Return [X, Y] of the center of cell containing provided text 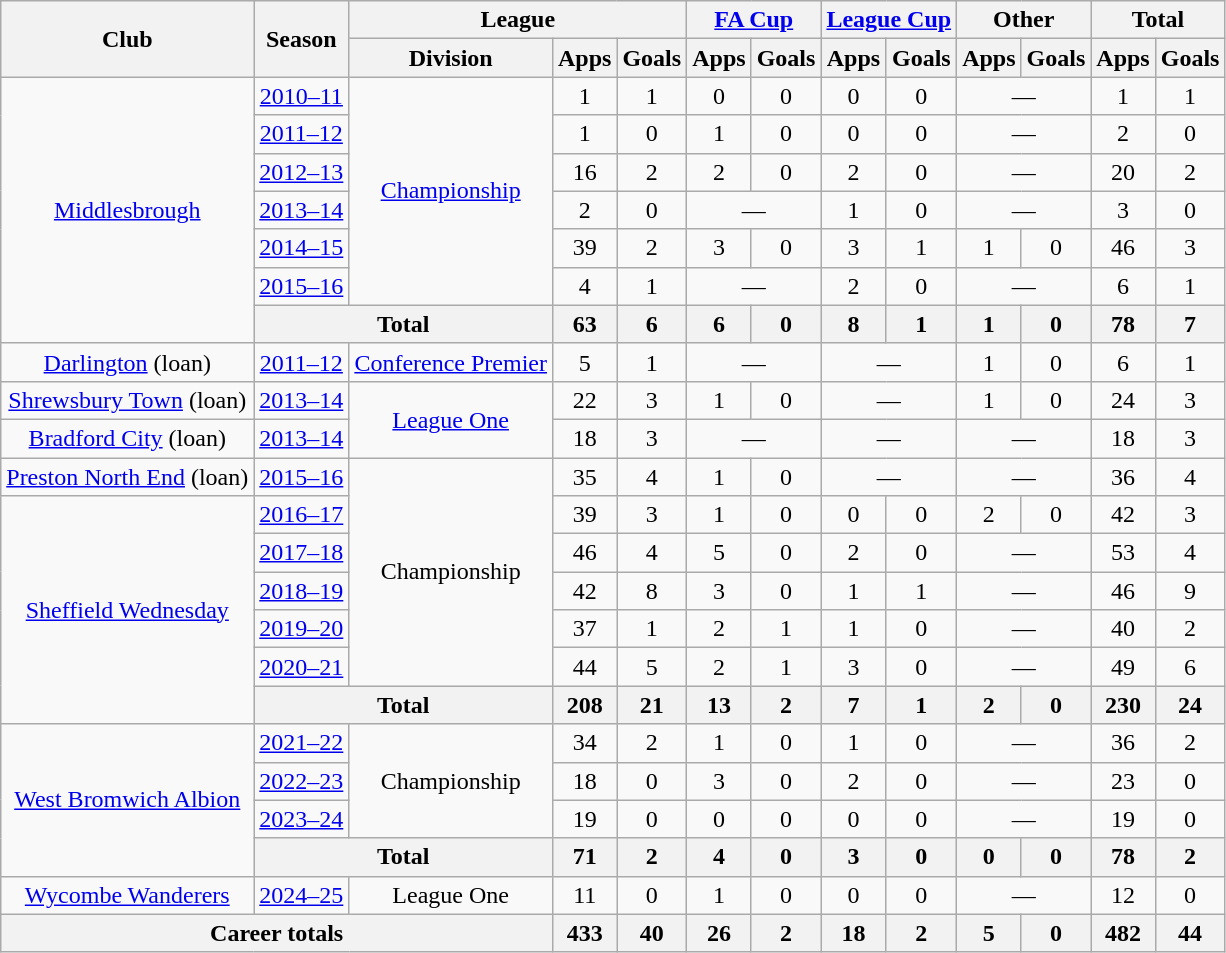
Conference Premier [451, 362]
2018–19 [302, 591]
2019–20 [302, 629]
2017–18 [302, 553]
482 [1123, 933]
Middlesbrough [128, 210]
2012–13 [302, 172]
37 [584, 629]
230 [1123, 705]
Other [1024, 20]
11 [584, 895]
2014–15 [302, 248]
Wycombe Wanderers [128, 895]
2010–11 [302, 96]
34 [584, 743]
2022–23 [302, 781]
26 [719, 933]
208 [584, 705]
16 [584, 172]
FA Cup [754, 20]
League Cup [889, 20]
Bradford City (loan) [128, 438]
Season [302, 39]
2023–24 [302, 819]
Career totals [277, 933]
13 [719, 705]
9 [1190, 591]
22 [584, 400]
23 [1123, 781]
League [518, 20]
53 [1123, 553]
71 [584, 857]
35 [584, 477]
Club [128, 39]
2020–21 [302, 667]
2016–17 [302, 515]
Shrewsbury Town (loan) [128, 400]
433 [584, 933]
Darlington (loan) [128, 362]
2024–25 [302, 895]
Preston North End (loan) [128, 477]
21 [652, 705]
63 [584, 324]
West Bromwich Albion [128, 800]
2021–22 [302, 743]
Division [451, 58]
Sheffield Wednesday [128, 610]
49 [1123, 667]
20 [1123, 172]
12 [1123, 895]
